Determine the [x, y] coordinate at the center of the cell enclosing the given text.  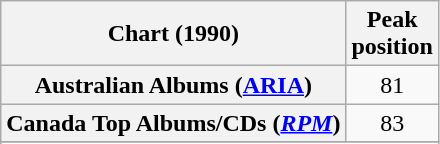
Peakposition [392, 34]
Canada Top Albums/CDs (RPM) [174, 123]
81 [392, 85]
83 [392, 123]
Australian Albums (ARIA) [174, 85]
Chart (1990) [174, 34]
